Determine the (x, y) coordinate at the center of the cell enclosing the given text.  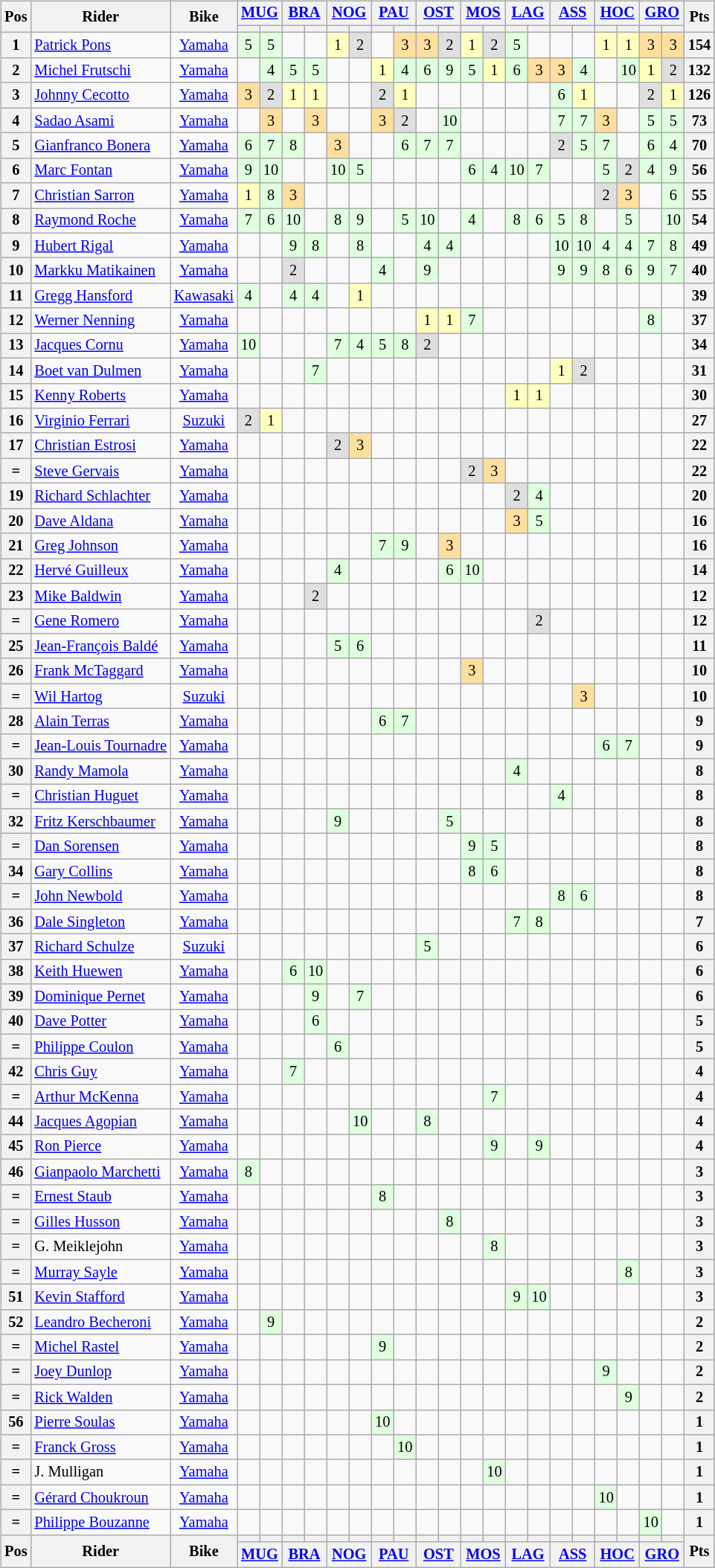
Randy Mamola (100, 771)
Leandro Becheroni (100, 1322)
Gilles Husson (100, 1222)
Werner Nenning (100, 321)
36 (16, 922)
23 (16, 596)
Jacques Cornu (100, 346)
154 (699, 45)
Chris Guy (100, 1072)
Wil Hartog (100, 696)
Philippe Bouzanne (100, 1523)
J. Mulligan (100, 1472)
52 (16, 1322)
Sadao Asami (100, 121)
Greg Johnson (100, 546)
Ron Pierce (100, 1147)
49 (699, 245)
Alain Terras (100, 722)
Fritz Kerschbaumer (100, 821)
Kevin Stafford (100, 1297)
Dave Aldana (100, 521)
46 (16, 1172)
Gianpaolo Marchetti (100, 1172)
38 (16, 971)
Frank McTaggard (100, 671)
126 (699, 95)
Markku Matikainen (100, 271)
Jean-François Baldé (100, 646)
Dan Sorensen (100, 846)
G. Meiklejohn (100, 1247)
Richard Schlachter (100, 496)
Franck Gross (100, 1447)
Michel Rastel (100, 1347)
27 (699, 421)
Steve Gervais (100, 471)
54 (699, 221)
Virginio Ferrari (100, 421)
45 (16, 1147)
32 (16, 821)
70 (699, 146)
Ernest Staub (100, 1197)
Murray Sayle (100, 1272)
Dave Potter (100, 1022)
Keith Huewen (100, 971)
51 (16, 1297)
Gary Collins (100, 872)
Christian Estrosi (100, 446)
21 (16, 546)
Rick Walden (100, 1397)
Hubert Rigal (100, 245)
Patrick Pons (100, 45)
Kawasaki (204, 296)
17 (16, 446)
Boet van Dulmen (100, 370)
Gérard Choukroun (100, 1497)
Arthur McKenna (100, 1097)
28 (16, 722)
Pierre Soulas (100, 1422)
Hervé Guilleux (100, 571)
Joey Dunlop (100, 1372)
Gregg Hansford (100, 296)
25 (16, 646)
42 (16, 1072)
Christian Sarron (100, 196)
31 (699, 370)
26 (16, 671)
Christian Huguet (100, 797)
132 (699, 71)
Mike Baldwin (100, 596)
55 (699, 196)
Gene Romero (100, 621)
Raymond Roche (100, 221)
Jean-Louis Tournadre (100, 746)
Dale Singleton (100, 922)
13 (16, 346)
Jacques Agopian (100, 1122)
Dominique Pernet (100, 997)
Michel Frutschi (100, 71)
Marc Fontan (100, 170)
Gianfranco Bonera (100, 146)
Johnny Cecotto (100, 95)
73 (699, 121)
Kenny Roberts (100, 396)
44 (16, 1122)
John Newbold (100, 896)
Philippe Coulon (100, 1047)
19 (16, 496)
Richard Schulze (100, 947)
15 (16, 396)
